Capture the cell that displays the provided text and extract its (x, y) central coordinate. 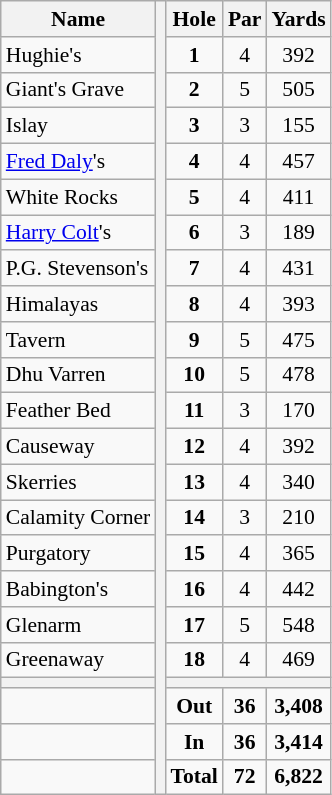
Hughie's (78, 55)
170 (299, 411)
Yards (299, 19)
Dhu Varren (78, 375)
478 (299, 375)
189 (299, 233)
3,414 (299, 742)
Hole (194, 19)
9 (194, 340)
Purgatory (78, 554)
8 (194, 304)
Calamity Corner (78, 518)
475 (299, 340)
442 (299, 589)
16 (194, 589)
2 (194, 90)
Skerries (78, 482)
Giant's Grave (78, 90)
Harry Colt's (78, 233)
548 (299, 625)
Feather Bed (78, 411)
3,408 (299, 706)
Tavern (78, 340)
155 (299, 126)
505 (299, 90)
15 (194, 554)
469 (299, 660)
White Rocks (78, 197)
Fred Daly's (78, 162)
1 (194, 55)
Greenaway (78, 660)
14 (194, 518)
10 (194, 375)
431 (299, 269)
13 (194, 482)
210 (299, 518)
Total (194, 777)
17 (194, 625)
Out (194, 706)
340 (299, 482)
In (194, 742)
Glenarm (78, 625)
365 (299, 554)
393 (299, 304)
Par (245, 19)
6 (194, 233)
Islay (78, 126)
Himalayas (78, 304)
457 (299, 162)
Name (78, 19)
P.G. Stevenson's (78, 269)
12 (194, 447)
11 (194, 411)
18 (194, 660)
7 (194, 269)
Babington's (78, 589)
411 (299, 197)
Causeway (78, 447)
72 (245, 777)
6,822 (299, 777)
